Locate the cell with the specified text and output its [x, y] center coordinate. 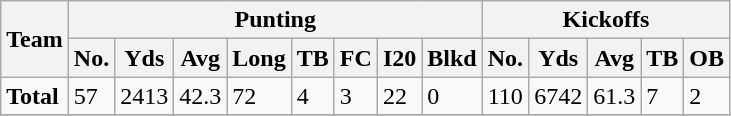
61.3 [614, 96]
Total [35, 96]
3 [356, 96]
57 [91, 96]
42.3 [200, 96]
22 [399, 96]
Kickoffs [606, 20]
Punting [275, 20]
FC [356, 58]
4 [312, 96]
2413 [144, 96]
72 [259, 96]
Long [259, 58]
OB [707, 58]
Blkd [452, 58]
110 [505, 96]
2 [707, 96]
I20 [399, 58]
Team [35, 39]
7 [662, 96]
0 [452, 96]
6742 [558, 96]
